Detect which cell encompasses the target text, then output its [X, Y] center coordinate. 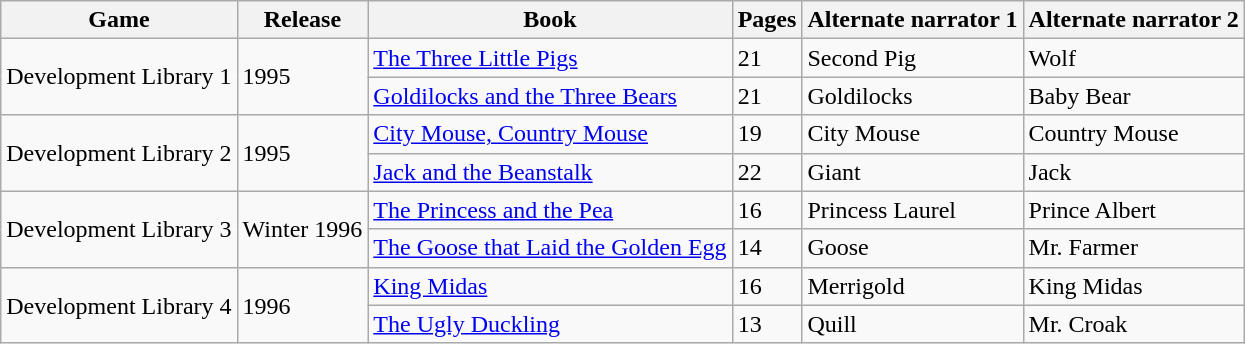
The Princess and the Pea [550, 210]
Country Mouse [1134, 134]
Goldilocks and the Three Bears [550, 96]
Release [302, 20]
Baby Bear [1134, 96]
Jack [1134, 172]
Goose [912, 248]
Development Library 2 [119, 153]
Wolf [1134, 58]
Prince Albert [1134, 210]
Mr. Croak [1134, 324]
Second Pig [912, 58]
Alternate narrator 2 [1134, 20]
Giant [912, 172]
Development Library 4 [119, 305]
Book [550, 20]
Quill [912, 324]
Princess Laurel [912, 210]
Game [119, 20]
Winter 1996 [302, 229]
The Ugly Duckling [550, 324]
City Mouse, Country Mouse [550, 134]
Mr. Farmer [1134, 248]
Development Library 1 [119, 77]
Jack and the Beanstalk [550, 172]
14 [767, 248]
1996 [302, 305]
The Three Little Pigs [550, 58]
Goldilocks [912, 96]
19 [767, 134]
Development Library 3 [119, 229]
The Goose that Laid the Golden Egg [550, 248]
13 [767, 324]
City Mouse [912, 134]
Merrigold [912, 286]
Pages [767, 20]
22 [767, 172]
Alternate narrator 1 [912, 20]
